From the cell containing the given text, extract its center point as (x, y) coordinate. 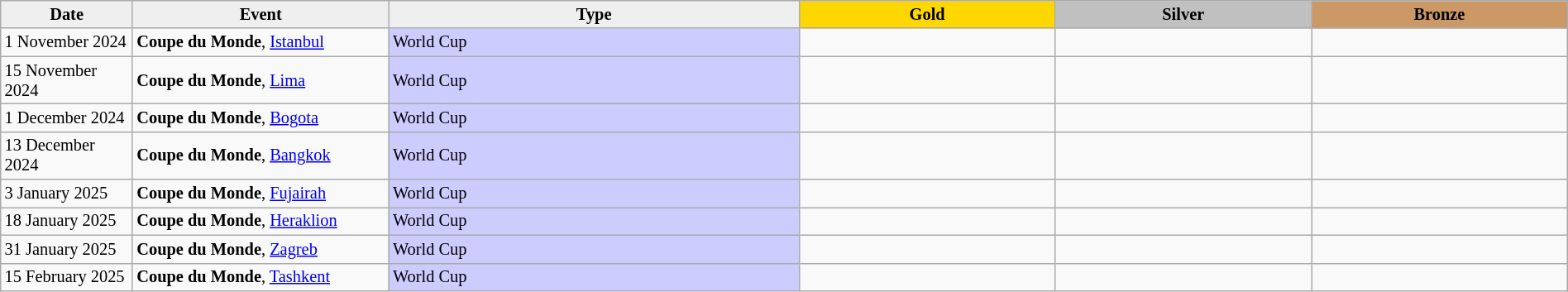
Date (67, 14)
Type (594, 14)
1 December 2024 (67, 117)
Coupe du Monde, Zagreb (261, 249)
15 November 2024 (67, 80)
Coupe du Monde, Bogota (261, 117)
Coupe du Monde, Istanbul (261, 42)
Coupe du Monde, Bangkok (261, 156)
13 December 2024 (67, 156)
18 January 2025 (67, 221)
Bronze (1440, 14)
Coupe du Monde, Heraklion (261, 221)
Coupe du Monde, Tashkent (261, 277)
Event (261, 14)
Gold (927, 14)
31 January 2025 (67, 249)
3 January 2025 (67, 194)
Coupe du Monde, Lima (261, 80)
Silver (1183, 14)
15 February 2025 (67, 277)
1 November 2024 (67, 42)
Coupe du Monde, Fujairah (261, 194)
